Search for the cell housing the specified text and yield its (x, y) center coordinate. 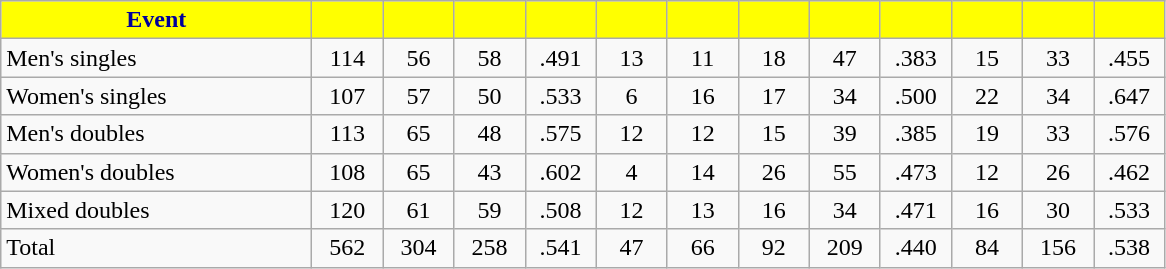
Women's doubles (156, 172)
.576 (1130, 134)
.647 (1130, 96)
Women's singles (156, 96)
.440 (916, 248)
50 (490, 96)
.575 (560, 134)
.602 (560, 172)
58 (490, 58)
43 (490, 172)
84 (986, 248)
562 (348, 248)
.462 (1130, 172)
Event (156, 20)
48 (490, 134)
55 (844, 172)
19 (986, 134)
114 (348, 58)
258 (490, 248)
4 (632, 172)
107 (348, 96)
120 (348, 210)
59 (490, 210)
.455 (1130, 58)
57 (418, 96)
156 (1058, 248)
14 (702, 172)
.538 (1130, 248)
92 (774, 248)
61 (418, 210)
66 (702, 248)
Mixed doubles (156, 210)
Men's singles (156, 58)
56 (418, 58)
17 (774, 96)
113 (348, 134)
22 (986, 96)
.471 (916, 210)
209 (844, 248)
304 (418, 248)
.508 (560, 210)
.500 (916, 96)
Men's doubles (156, 134)
.383 (916, 58)
.491 (560, 58)
18 (774, 58)
.473 (916, 172)
108 (348, 172)
Total (156, 248)
11 (702, 58)
.385 (916, 134)
39 (844, 134)
6 (632, 96)
.541 (560, 248)
30 (1058, 210)
